From the cell containing the given text, extract its center point as (X, Y) coordinate. 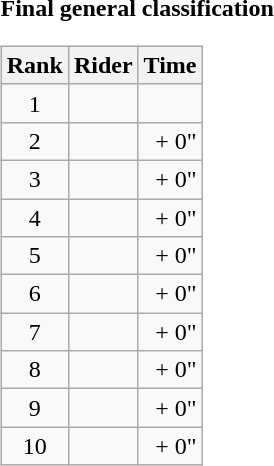
10 (34, 446)
6 (34, 294)
5 (34, 256)
7 (34, 332)
4 (34, 217)
9 (34, 408)
Rider (103, 65)
Rank (34, 65)
2 (34, 141)
Time (170, 65)
1 (34, 103)
8 (34, 370)
3 (34, 179)
